Find where the given text appears and provide that cell's center as (X, Y) coordinate. 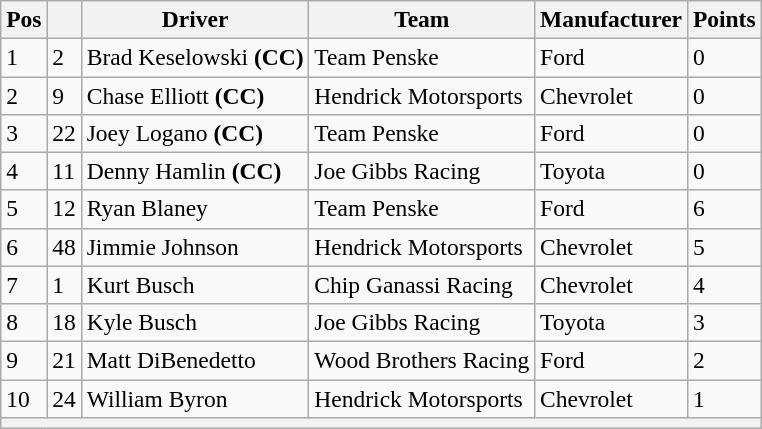
Brad Keselowski (CC) (195, 57)
Wood Brothers Racing (422, 360)
Kurt Busch (195, 285)
8 (24, 322)
Points (724, 19)
Chip Ganassi Racing (422, 285)
21 (64, 360)
18 (64, 322)
10 (24, 398)
Chase Elliott (CC) (195, 95)
Denny Hamlin (CC) (195, 171)
24 (64, 398)
Pos (24, 19)
12 (64, 209)
Ryan Blaney (195, 209)
William Byron (195, 398)
Joey Logano (CC) (195, 133)
22 (64, 133)
Kyle Busch (195, 322)
48 (64, 247)
Matt DiBenedetto (195, 360)
Team (422, 19)
7 (24, 285)
Driver (195, 19)
Manufacturer (612, 19)
Jimmie Johnson (195, 247)
11 (64, 171)
